From the cell containing the given text, extract its center point as [X, Y] coordinate. 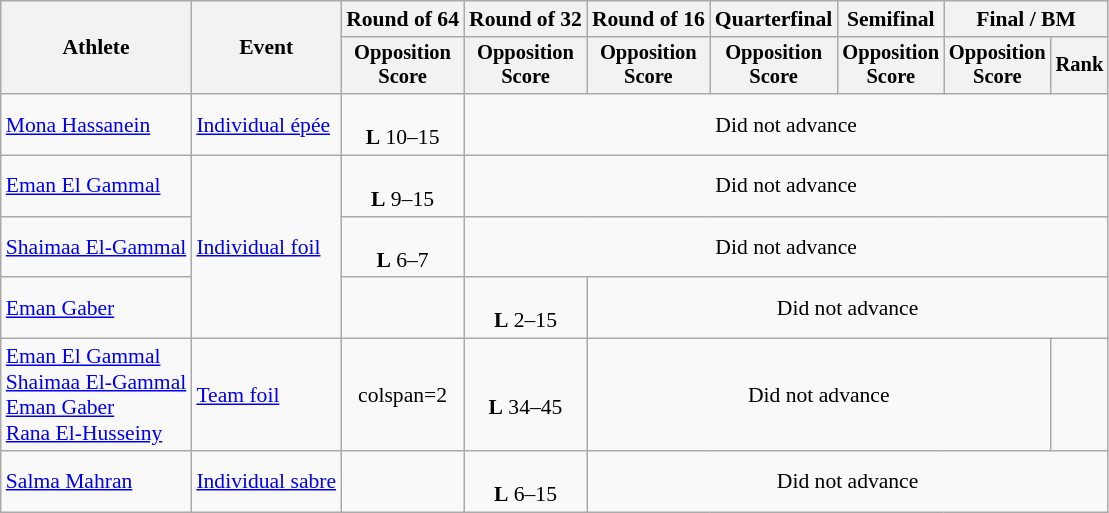
Rank [1080, 66]
Mona Hassanein [96, 124]
Round of 64 [402, 19]
Eman El Gammal [96, 186]
Team foil [266, 395]
Round of 32 [526, 19]
Shaimaa El-Gammal [96, 248]
Final / BM [1026, 19]
L 34–45 [526, 395]
Salma Mahran [96, 482]
Eman El GammalShaimaa El-GammalEman GaberRana El-Husseiny [96, 395]
Quarterfinal [774, 19]
Individual épée [266, 124]
L 6–15 [526, 482]
colspan=2 [402, 395]
Round of 16 [648, 19]
Individual foil [266, 248]
Semifinal [890, 19]
Event [266, 48]
Eman Gaber [96, 308]
Individual sabre [266, 482]
L 10–15 [402, 124]
L 9–15 [402, 186]
L 2–15 [526, 308]
L 6–7 [402, 248]
Athlete [96, 48]
